Return the (x, y) coordinate for the center point of the cell that contains the specified text.  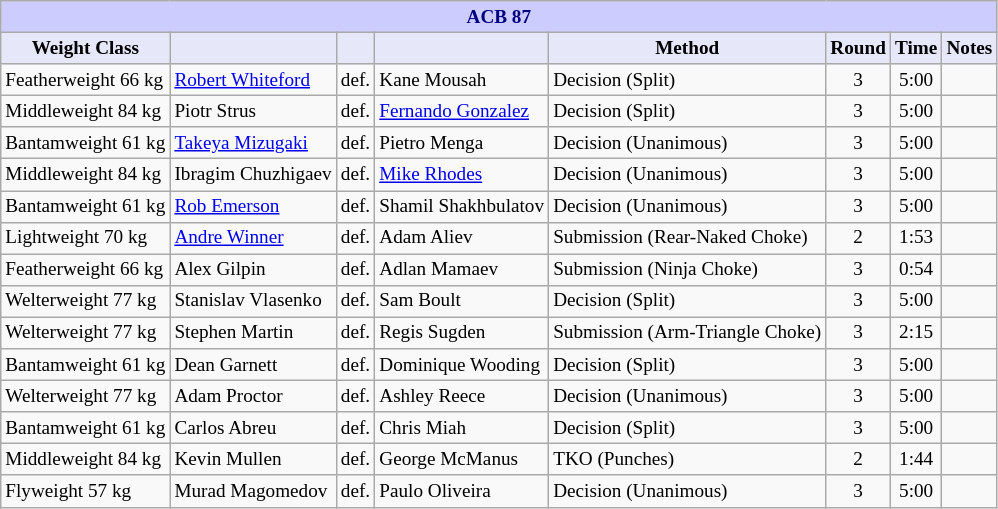
Lightweight 70 kg (86, 238)
Robert Whiteford (253, 80)
Alex Gilpin (253, 270)
Piotr Strus (253, 111)
Regis Sugden (462, 333)
Submission (Ninja Choke) (688, 270)
Sam Boult (462, 301)
Adam Aliev (462, 238)
Fernando Gonzalez (462, 111)
Method (688, 48)
TKO (Punches) (688, 460)
Carlos Abreu (253, 428)
Takeya Mizugaki (253, 143)
Submission (Arm-Triangle Choke) (688, 333)
Kane Mousah (462, 80)
Ashley Reece (462, 396)
Flyweight 57 kg (86, 491)
Notes (970, 48)
Submission (Rear-Naked Choke) (688, 238)
George McManus (462, 460)
1:44 (916, 460)
Rob Emerson (253, 206)
Paulo Oliveira (462, 491)
Mike Rhodes (462, 175)
Shamil Shakhbulatov (462, 206)
Chris Miah (462, 428)
Dominique Wooding (462, 365)
Weight Class (86, 48)
Stanislav Vlasenko (253, 301)
Pietro Menga (462, 143)
Stephen Martin (253, 333)
Andre Winner (253, 238)
0:54 (916, 270)
Kevin Mullen (253, 460)
Dean Garnett (253, 365)
2:15 (916, 333)
Round (858, 48)
1:53 (916, 238)
Adam Proctor (253, 396)
Ibragim Chuzhigaev (253, 175)
Time (916, 48)
Murad Magomedov (253, 491)
Adlan Mamaev (462, 270)
ACB 87 (499, 17)
